Determine the (x, y) coordinate at the center of the cell enclosing the given text.  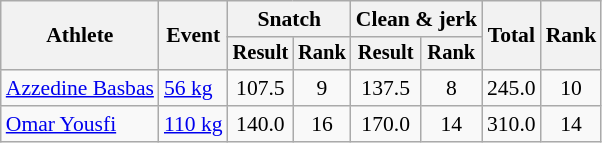
Azzedine Basbas (80, 88)
310.0 (512, 124)
Event (194, 36)
Clean & jerk (416, 19)
140.0 (261, 124)
Omar Yousfi (80, 124)
16 (322, 124)
107.5 (261, 88)
8 (452, 88)
Total (512, 36)
Snatch (290, 19)
9 (322, 88)
170.0 (386, 124)
10 (572, 88)
110 kg (194, 124)
245.0 (512, 88)
Athlete (80, 36)
56 kg (194, 88)
137.5 (386, 88)
